Return (x, y) of the center of cell containing provided text 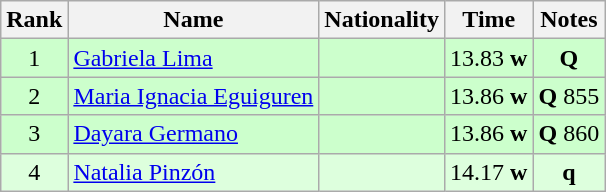
4 (34, 172)
2 (34, 96)
1 (34, 58)
Dayara Germano (194, 134)
Notes (569, 20)
3 (34, 134)
Natalia Pinzón (194, 172)
Gabriela Lima (194, 58)
14.17 w (489, 172)
Nationality (382, 20)
Q (569, 58)
13.83 w (489, 58)
Rank (34, 20)
Q 855 (569, 96)
Q 860 (569, 134)
q (569, 172)
Maria Ignacia Eguiguren (194, 96)
Name (194, 20)
Time (489, 20)
